Detect which cell encompasses the target text, then output its [x, y] center coordinate. 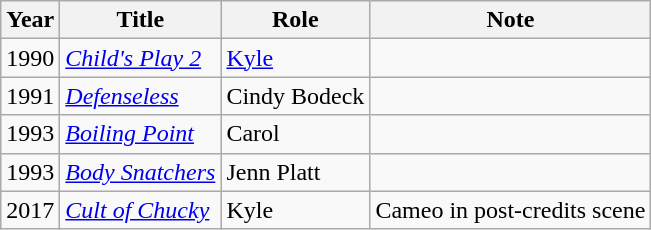
Cult of Chucky [140, 210]
Role [296, 20]
Carol [296, 134]
Title [140, 20]
1990 [30, 58]
Jenn Platt [296, 172]
Boiling Point [140, 134]
Note [510, 20]
Child's Play 2 [140, 58]
Cameo in post-credits scene [510, 210]
2017 [30, 210]
Defenseless [140, 96]
Cindy Bodeck [296, 96]
Year [30, 20]
1991 [30, 96]
Body Snatchers [140, 172]
